Identify which cell holds the provided text, then report its (X, Y) central coordinate. 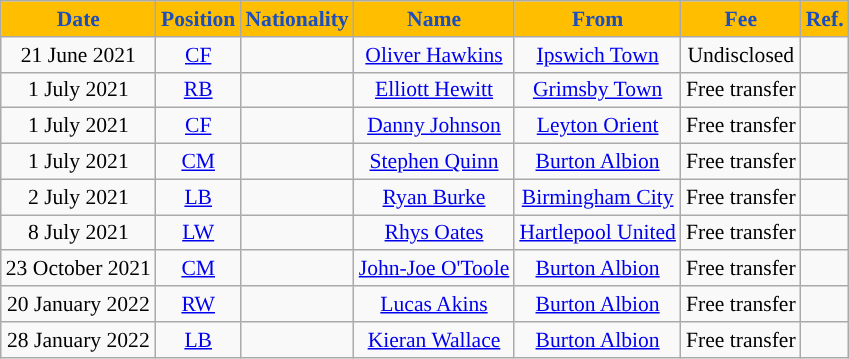
23 October 2021 (78, 269)
Ipswich Town (598, 55)
LW (198, 233)
Leyton Orient (598, 126)
Date (78, 19)
Name (434, 19)
Stephen Quinn (434, 162)
RB (198, 90)
Elliott Hewitt (434, 90)
John-Joe O'Toole (434, 269)
Ref. (825, 19)
Hartlepool United (598, 233)
Danny Johnson (434, 126)
Nationality (296, 19)
2 July 2021 (78, 197)
Ryan Burke (434, 197)
Grimsby Town (598, 90)
From (598, 19)
8 July 2021 (78, 233)
28 January 2022 (78, 340)
20 January 2022 (78, 304)
Lucas Akins (434, 304)
Position (198, 19)
Oliver Hawkins (434, 55)
Fee (741, 19)
21 June 2021 (78, 55)
Undisclosed (741, 55)
RW (198, 304)
Birmingham City (598, 197)
Kieran Wallace (434, 340)
Rhys Oates (434, 233)
